Return the [X, Y] coordinate for the center point of the cell that contains the specified text.  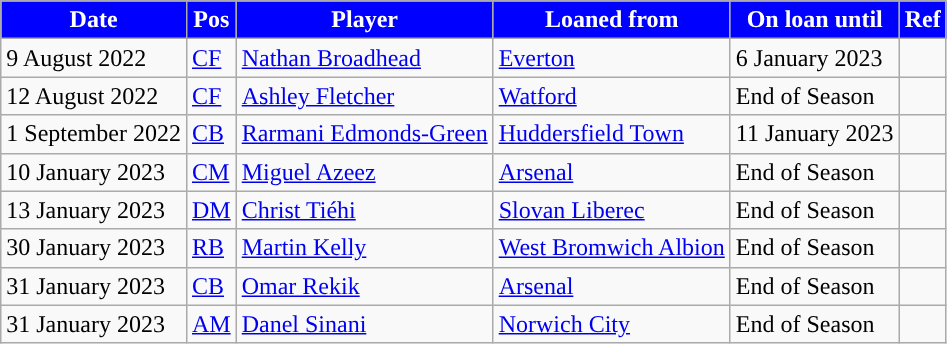
30 January 2023 [94, 248]
9 August 2022 [94, 58]
Everton [612, 58]
CM [211, 172]
Martin Kelly [364, 248]
On loan until [814, 20]
6 January 2023 [814, 58]
Rarmani Edmonds-Green [364, 134]
Miguel Azeez [364, 172]
Danel Sinani [364, 324]
AM [211, 324]
Pos [211, 20]
11 January 2023 [814, 134]
RB [211, 248]
Norwich City [612, 324]
12 August 2022 [94, 96]
Ref [922, 20]
13 January 2023 [94, 210]
Ashley Fletcher [364, 96]
Huddersfield Town [612, 134]
10 January 2023 [94, 172]
Watford [612, 96]
Omar Rekik [364, 286]
Christ Tiéhi [364, 210]
West Bromwich Albion [612, 248]
Loaned from [612, 20]
Slovan Liberec [612, 210]
1 September 2022 [94, 134]
Date [94, 20]
Nathan Broadhead [364, 58]
DM [211, 210]
Player [364, 20]
